Detect which cell encompasses the target text, then output its (x, y) center coordinate. 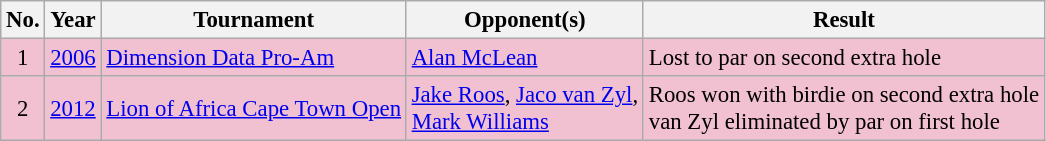
2012 (73, 108)
Tournament (254, 20)
No. (23, 20)
Opponent(s) (524, 20)
2006 (73, 58)
Year (73, 20)
Lost to par on second extra hole (844, 58)
Result (844, 20)
1 (23, 58)
Jake Roos, Jaco van Zyl, Mark Williams (524, 108)
2 (23, 108)
Dimension Data Pro-Am (254, 58)
Lion of Africa Cape Town Open (254, 108)
Alan McLean (524, 58)
Roos won with birdie on second extra holevan Zyl eliminated by par on first hole (844, 108)
